Return (X, Y) of the center of cell containing provided text 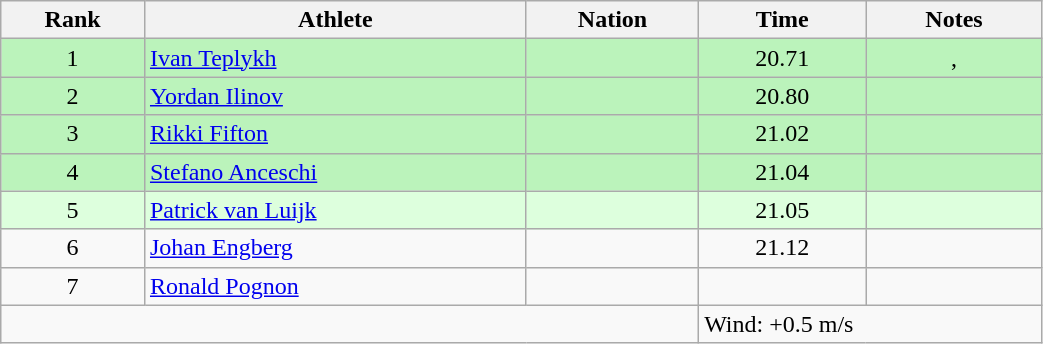
Patrick van Luijk (335, 210)
20.80 (782, 96)
21.04 (782, 172)
Athlete (335, 20)
2 (73, 96)
21.02 (782, 134)
, (954, 58)
21.12 (782, 248)
1 (73, 58)
Stefano Anceschi (335, 172)
4 (73, 172)
Yordan Ilinov (335, 96)
21.05 (782, 210)
Wind: +0.5 m/s (870, 324)
Rank (73, 20)
6 (73, 248)
20.71 (782, 58)
Ivan Teplykh (335, 58)
Notes (954, 20)
Nation (612, 20)
Ronald Pognon (335, 286)
7 (73, 286)
Time (782, 20)
Johan Engberg (335, 248)
3 (73, 134)
5 (73, 210)
Rikki Fifton (335, 134)
